Locate the cell with the specified text and output its [X, Y] center coordinate. 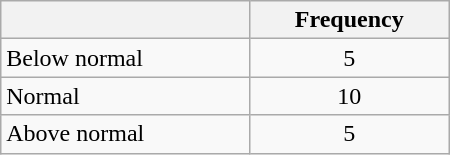
Below normal [125, 58]
Frequency [349, 20]
Above normal [125, 134]
10 [349, 96]
Normal [125, 96]
